Identify which cell holds the provided text, then report its [X, Y] central coordinate. 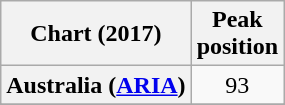
93 [237, 85]
Chart (2017) [96, 34]
Australia (ARIA) [96, 85]
Peak position [237, 34]
